For the text-containing cell, return its midpoint in [X, Y] coordinate format. 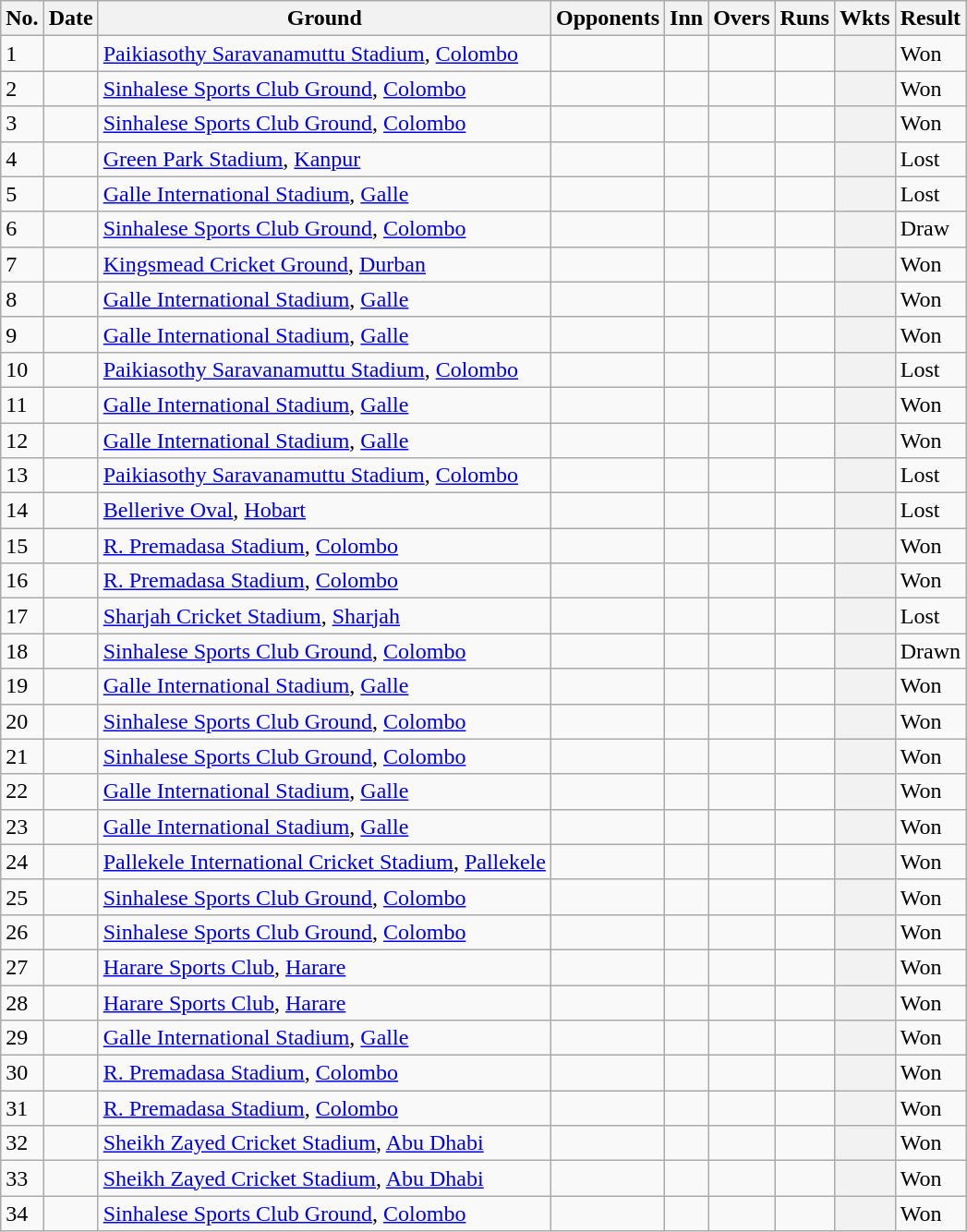
18 [22, 651]
24 [22, 862]
4 [22, 159]
17 [22, 616]
Date [70, 18]
33 [22, 1178]
20 [22, 721]
Result [930, 18]
13 [22, 476]
Kingsmead Cricket Ground, Durban [324, 264]
1 [22, 54]
34 [22, 1214]
31 [22, 1108]
Opponents [608, 18]
28 [22, 1002]
15 [22, 546]
Overs [742, 18]
8 [22, 299]
Pallekele International Cricket Stadium, Pallekele [324, 862]
19 [22, 686]
32 [22, 1143]
10 [22, 369]
12 [22, 441]
22 [22, 791]
30 [22, 1073]
16 [22, 581]
Bellerive Oval, Hobart [324, 511]
5 [22, 194]
7 [22, 264]
26 [22, 932]
2 [22, 89]
27 [22, 967]
No. [22, 18]
Draw [930, 229]
Runs [804, 18]
6 [22, 229]
14 [22, 511]
Drawn [930, 651]
Wkts [864, 18]
Ground [324, 18]
23 [22, 827]
21 [22, 756]
Sharjah Cricket Stadium, Sharjah [324, 616]
3 [22, 124]
Inn [687, 18]
29 [22, 1038]
Green Park Stadium, Kanpur [324, 159]
9 [22, 334]
11 [22, 405]
25 [22, 897]
